Scan for the cell matching the given text and deliver its [X, Y] coordinate at center. 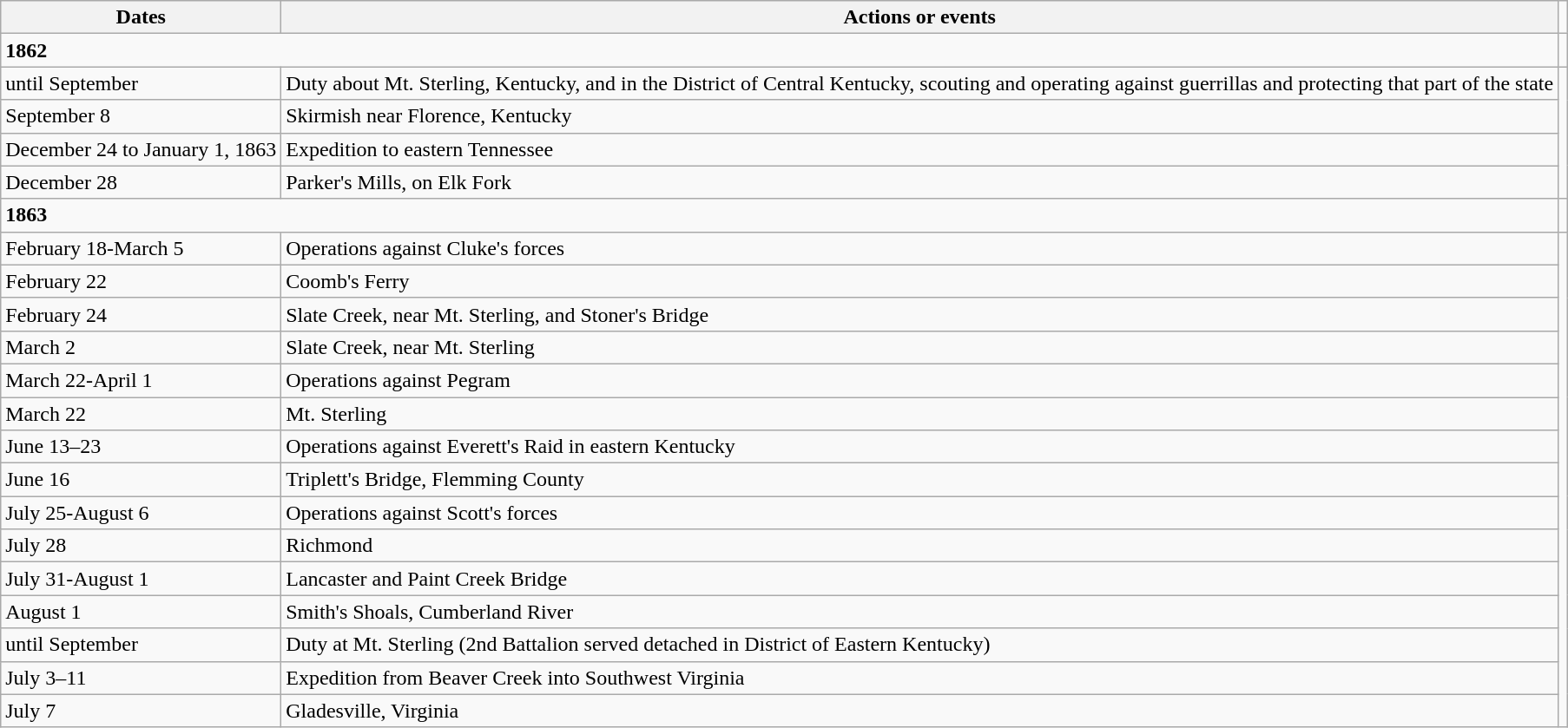
Operations against Everett's Raid in eastern Kentucky [920, 447]
July 28 [141, 546]
Duty at Mt. Sterling (2nd Battalion served detached in District of Eastern Kentucky) [920, 645]
Operations against Cluke's forces [920, 248]
June 13–23 [141, 447]
March 2 [141, 347]
Operations against Pegram [920, 380]
Expedition from Beaver Creek into Southwest Virginia [920, 678]
February 22 [141, 281]
Mt. Sterling [920, 414]
Actions or events [920, 17]
Operations against Scott's forces [920, 513]
December 28 [141, 182]
Slate Creek, near Mt. Sterling, and Stoner's Bridge [920, 314]
1863 [780, 215]
Expedition to eastern Tennessee [920, 149]
March 22-April 1 [141, 380]
December 24 to January 1, 1863 [141, 149]
Skirmish near Florence, Kentucky [920, 116]
1862 [780, 50]
September 8 [141, 116]
July 25-August 6 [141, 513]
June 16 [141, 480]
Richmond [920, 546]
Triplett's Bridge, Flemming County [920, 480]
Lancaster and Paint Creek Bridge [920, 579]
July 7 [141, 711]
February 18-March 5 [141, 248]
August 1 [141, 612]
Gladesville, Virginia [920, 711]
Parker's Mills, on Elk Fork [920, 182]
Coomb's Ferry [920, 281]
July 3–11 [141, 678]
March 22 [141, 414]
February 24 [141, 314]
Slate Creek, near Mt. Sterling [920, 347]
Dates [141, 17]
July 31-August 1 [141, 579]
Smith's Shoals, Cumberland River [920, 612]
